Identify which cell holds the provided text, then report its [X, Y] central coordinate. 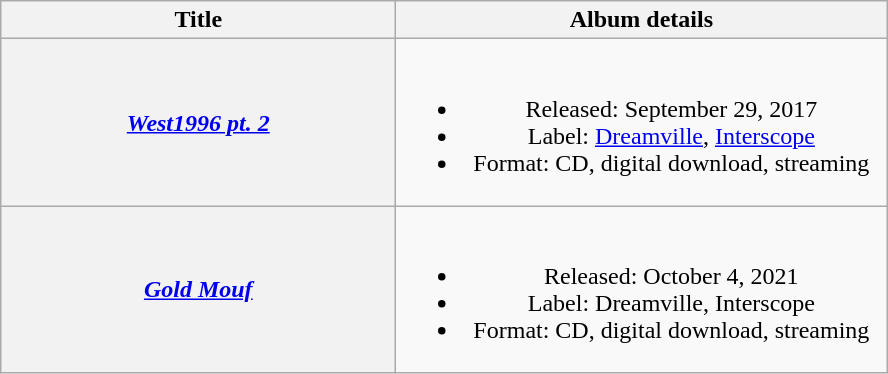
Title [198, 20]
Album details [642, 20]
West1996 pt. 2 [198, 122]
Released: October 4, 2021Label: Dreamville, InterscopeFormat: CD, digital download, streaming [642, 290]
Gold Mouf [198, 290]
Released: September 29, 2017Label: Dreamville, InterscopeFormat: CD, digital download, streaming [642, 122]
